Locate the cell with the specified text and output its [x, y] center coordinate. 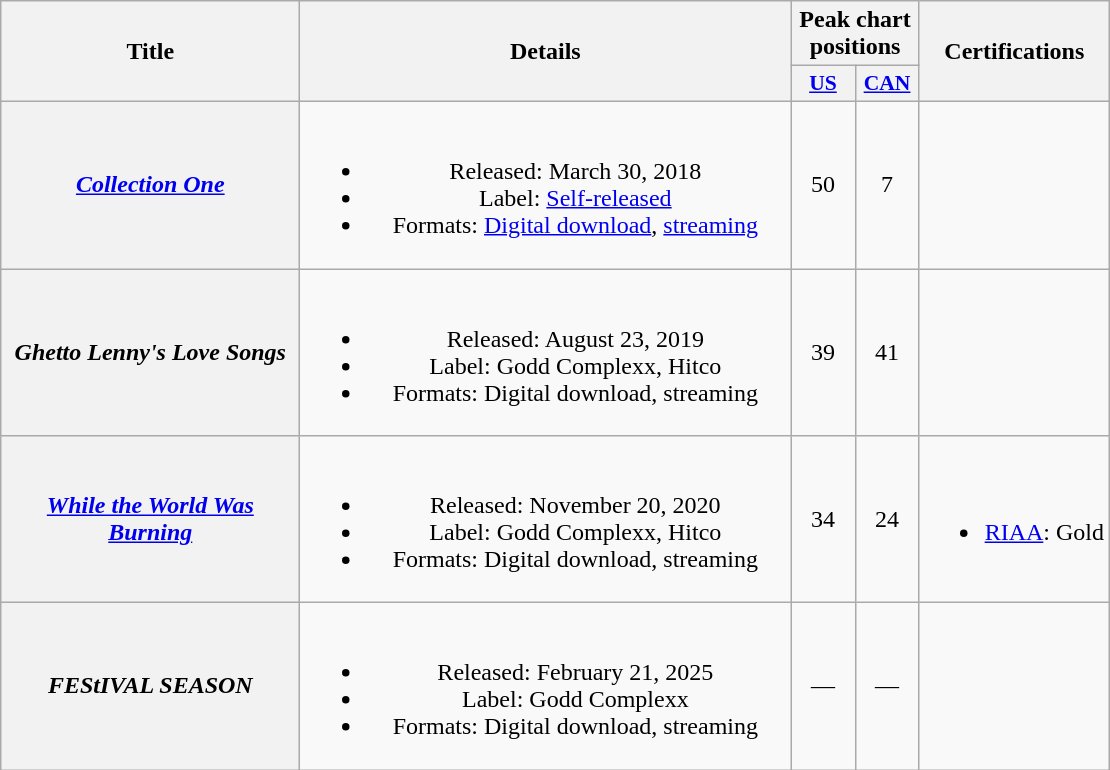
RIAA: Gold [1014, 520]
FEStIVAL SEASON [150, 686]
50 [823, 184]
Details [546, 52]
Released: February 21, 2025Label: Godd ComplexxFormats: Digital download, streaming [546, 686]
24 [887, 520]
Released: March 30, 2018Label: Self-releasedFormats: Digital download, streaming [546, 184]
41 [887, 352]
Peak chart positions [855, 34]
US [823, 84]
Title [150, 52]
Ghetto Lenny's Love Songs [150, 352]
7 [887, 184]
Released: August 23, 2019Label: Godd Complexx, HitcoFormats: Digital download, streaming [546, 352]
Collection One [150, 184]
CAN [887, 84]
Certifications [1014, 52]
Released: November 20, 2020Label: Godd Complexx, HitcoFormats: Digital download, streaming [546, 520]
39 [823, 352]
While the World Was Burning [150, 520]
34 [823, 520]
